Detect which cell encompasses the target text, then output its (X, Y) center coordinate. 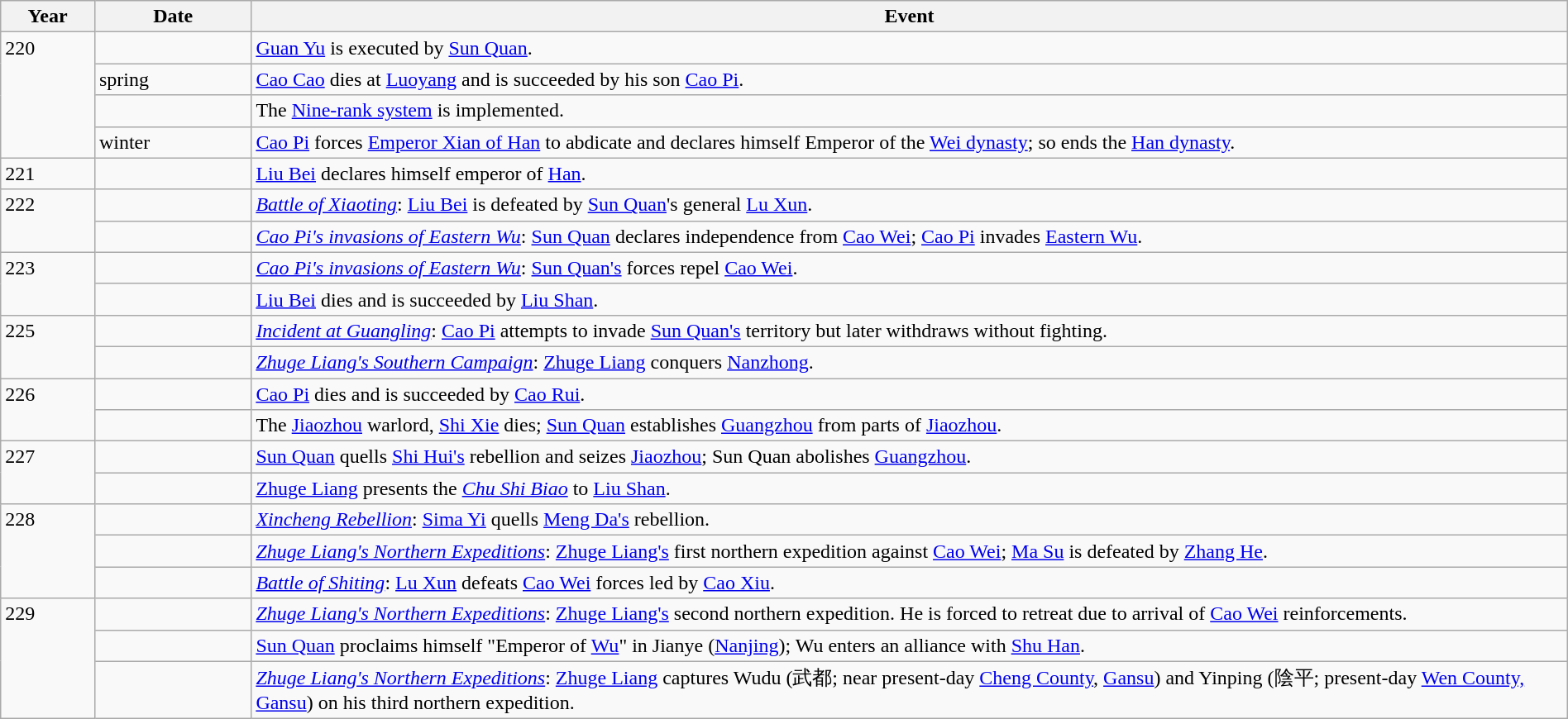
Cao Pi forces Emperor Xian of Han to abdicate and declares himself Emperor of the Wei dynasty; so ends the Han dynasty. (910, 142)
225 (48, 346)
Liu Bei declares himself emperor of Han. (910, 174)
Zhuge Liang's Northern Expeditions: Zhuge Liang's first northern expedition against Cao Wei; Ma Su is defeated by Zhang He. (910, 551)
Zhuge Liang's Southern Campaign: Zhuge Liang conquers Nanzhong. (910, 362)
227 (48, 473)
winter (172, 142)
228 (48, 551)
Cao Pi's invasions of Eastern Wu: Sun Quan declares independence from Cao Wei; Cao Pi invades Eastern Wu. (910, 236)
Incident at Guangling: Cao Pi attempts to invade Sun Quan's territory but later withdraws without fighting. (910, 331)
226 (48, 410)
Battle of Shiting: Lu Xun defeats Cao Wei forces led by Cao Xiu. (910, 583)
221 (48, 174)
222 (48, 221)
The Nine-rank system is implemented. (910, 111)
Sun Quan quells Shi Hui's rebellion and seizes Jiaozhou; Sun Quan abolishes Guangzhou. (910, 457)
Zhuge Liang presents the Chu Shi Biao to Liu Shan. (910, 488)
Cao Pi's invasions of Eastern Wu: Sun Quan's forces repel Cao Wei. (910, 268)
Zhuge Liang's Northern Expeditions: Zhuge Liang's second northern expedition. He is forced to retreat due to arrival of Cao Wei reinforcements. (910, 614)
Cao Cao dies at Luoyang and is succeeded by his son Cao Pi. (910, 79)
spring (172, 79)
220 (48, 95)
Liu Bei dies and is succeeded by Liu Shan. (910, 299)
Cao Pi dies and is succeeded by Cao Rui. (910, 394)
Year (48, 17)
Sun Quan proclaims himself "Emperor of Wu" in Jianye (Nanjing); Wu enters an alliance with Shu Han. (910, 645)
Date (172, 17)
The Jiaozhou warlord, Shi Xie dies; Sun Quan establishes Guangzhou from parts of Jiaozhou. (910, 426)
Guan Yu is executed by Sun Quan. (910, 48)
223 (48, 283)
229 (48, 659)
Battle of Xiaoting: Liu Bei is defeated by Sun Quan's general Lu Xun. (910, 205)
Xincheng Rebellion: Sima Yi quells Meng Da's rebellion. (910, 520)
Event (910, 17)
